Return the [X, Y] coordinate for the center point of the cell that contains the specified text.  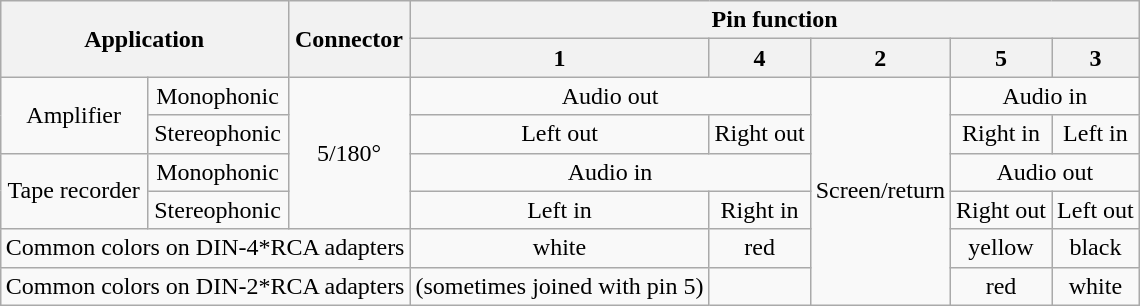
Common colors on DIN-4*RCA adapters [205, 248]
2 [880, 58]
Pin function [774, 20]
black [1096, 248]
Application [144, 39]
yellow [1000, 248]
Connector [349, 39]
3 [1096, 58]
5 [1000, 58]
Tape recorder [74, 191]
(sometimes joined with pin 5) [560, 286]
Screen/return [880, 191]
Common colors on DIN-2*RCA adapters [205, 286]
4 [760, 58]
1 [560, 58]
5/180° [349, 153]
Amplifier [74, 115]
